Search for the cell housing the specified text and yield its (x, y) center coordinate. 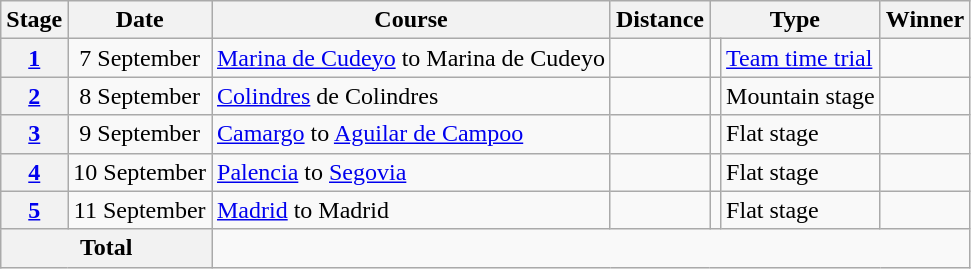
9 September (140, 134)
Madrid to Madrid (412, 210)
1 (34, 58)
10 September (140, 172)
Type (796, 20)
11 September (140, 210)
Team time trial (801, 58)
Course (412, 20)
7 September (140, 58)
Palencia to Segovia (412, 172)
Total (106, 248)
Stage (34, 20)
Winner (924, 20)
Distance (660, 20)
2 (34, 96)
4 (34, 172)
8 September (140, 96)
5 (34, 210)
Colindres de Colindres (412, 96)
Mountain stage (801, 96)
3 (34, 134)
Camargo to Aguilar de Campoo (412, 134)
Marina de Cudeyo to Marina de Cudeyo (412, 58)
Date (140, 20)
